Pinpoint the cell where the given text exists, returning its [X, Y] midpoint coordinate. 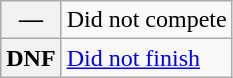
— [31, 20]
Did not finish [146, 58]
DNF [31, 58]
Did not compete [146, 20]
